Return (x, y) of the center of cell containing provided text 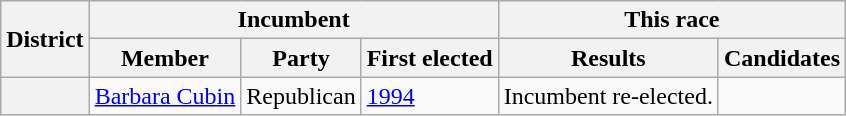
Candidates (782, 58)
This race (672, 20)
1994 (430, 96)
Republican (301, 96)
Results (608, 58)
Member (165, 58)
Party (301, 58)
Barbara Cubin (165, 96)
Incumbent re-elected. (608, 96)
District (45, 39)
First elected (430, 58)
Incumbent (294, 20)
